Return [x, y] of the center of cell containing provided text 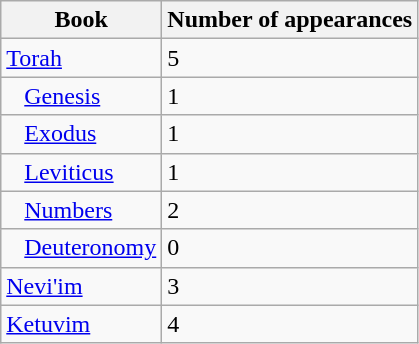
Exodus [82, 134]
Torah [82, 58]
Book [82, 20]
Ketuvim [82, 324]
Genesis [82, 96]
2 [290, 210]
5 [290, 58]
Numbers [82, 210]
Number of appearances [290, 20]
Leviticus [82, 172]
Nevi'im [82, 286]
4 [290, 324]
Deuteronomy [82, 248]
3 [290, 286]
0 [290, 248]
